For the text-containing cell, return its midpoint in (x, y) coordinate format. 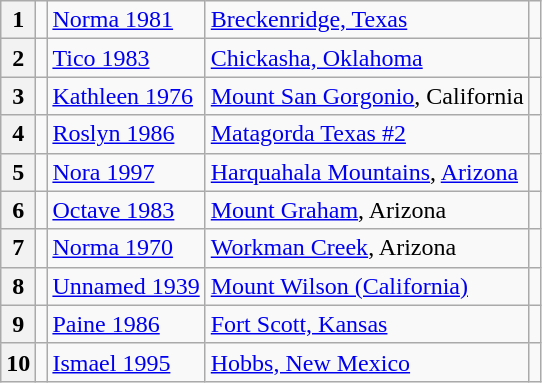
6 (18, 210)
Mount San Gorgonio, California (367, 96)
8 (18, 286)
Ismael 1995 (126, 362)
Roslyn 1986 (126, 134)
1 (18, 20)
4 (18, 134)
Hobbs, New Mexico (367, 362)
Workman Creek, Arizona (367, 248)
Matagorda Texas #2 (367, 134)
10 (18, 362)
Chickasha, Oklahoma (367, 58)
Norma 1981 (126, 20)
9 (18, 324)
Mount Wilson (California) (367, 286)
Octave 1983 (126, 210)
Kathleen 1976 (126, 96)
Mount Graham, Arizona (367, 210)
Unnamed 1939 (126, 286)
Breckenridge, Texas (367, 20)
Harquahala Mountains, Arizona (367, 172)
2 (18, 58)
Tico 1983 (126, 58)
3 (18, 96)
7 (18, 248)
5 (18, 172)
Norma 1970 (126, 248)
Paine 1986 (126, 324)
Fort Scott, Kansas (367, 324)
Nora 1997 (126, 172)
